Provide the (X, Y) coordinate of the cell's center where the given text is located.  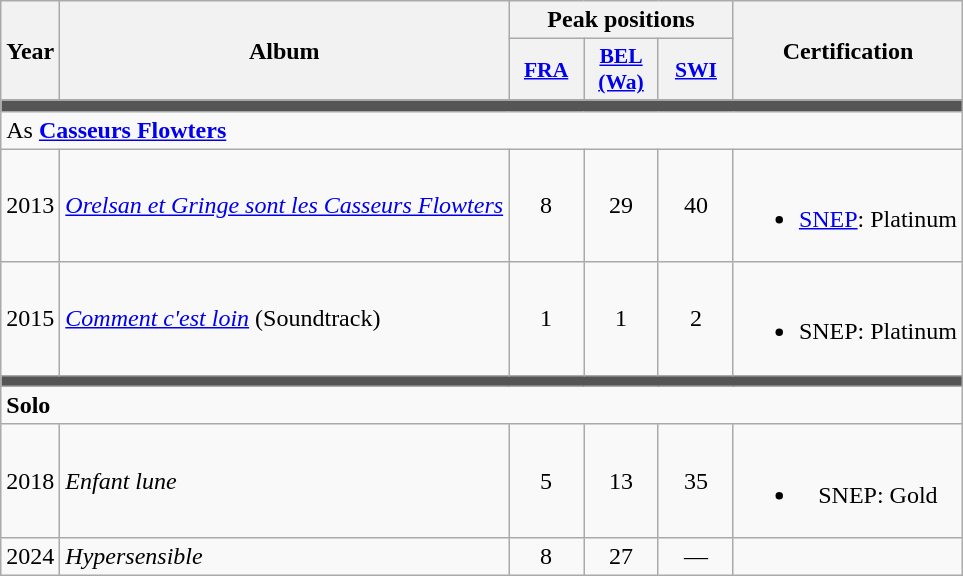
13 (622, 480)
2013 (30, 206)
Orelsan et Gringe sont les Casseurs Flowters (284, 206)
2018 (30, 480)
2 (696, 318)
Year (30, 50)
2024 (30, 556)
40 (696, 206)
Peak positions (622, 20)
Solo (482, 405)
FRA (546, 70)
27 (622, 556)
Album (284, 50)
— (696, 556)
Comment c'est loin (Soundtrack) (284, 318)
BEL (Wa) (622, 70)
2015 (30, 318)
As Casseurs Flowters (482, 130)
5 (546, 480)
29 (622, 206)
35 (696, 480)
Enfant lune (284, 480)
SNEP: Gold (848, 480)
Hypersensible (284, 556)
Certification (848, 50)
SWI (696, 70)
